From the cell containing the given text, extract its center point as (x, y) coordinate. 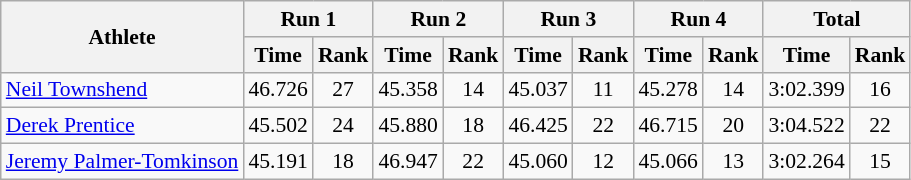
Run 3 (568, 19)
11 (604, 90)
27 (344, 90)
45.278 (668, 90)
Run 1 (308, 19)
Athlete (122, 36)
45.502 (278, 126)
Total (836, 19)
13 (734, 162)
Derek Prentice (122, 126)
20 (734, 126)
Neil Townshend (122, 90)
3:02.399 (806, 90)
46.425 (538, 126)
12 (604, 162)
45.060 (538, 162)
45.880 (408, 126)
45.066 (668, 162)
45.037 (538, 90)
46.715 (668, 126)
15 (880, 162)
Run 4 (698, 19)
46.726 (278, 90)
Run 2 (438, 19)
24 (344, 126)
Jeremy Palmer-Tomkinson (122, 162)
45.358 (408, 90)
16 (880, 90)
45.191 (278, 162)
3:04.522 (806, 126)
46.947 (408, 162)
3:02.264 (806, 162)
